Provide the (x, y) coordinate of the cell's center where the given text is located.  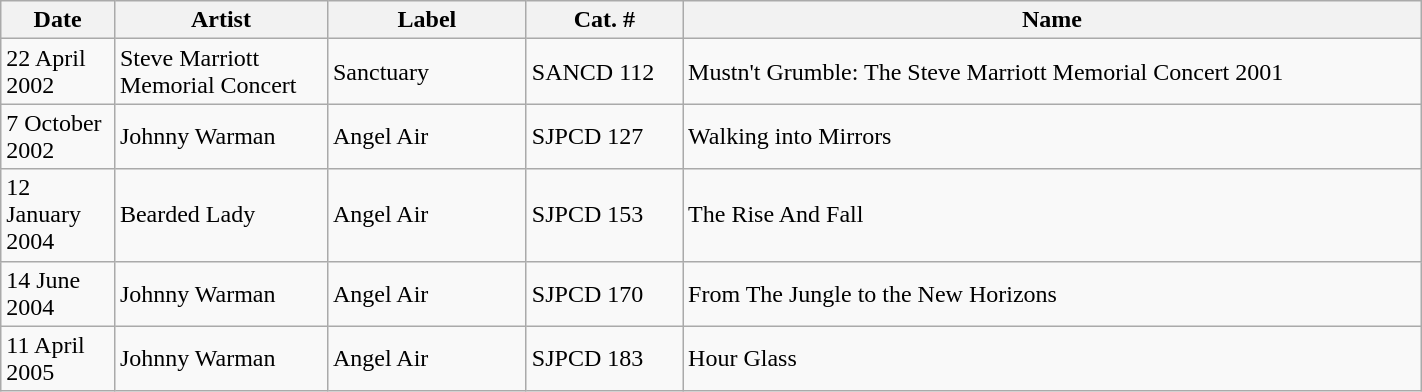
Hour Glass (1052, 358)
SJPCD 183 (604, 358)
Name (1052, 20)
Date (58, 20)
Walking into Mirrors (1052, 136)
SJPCD 170 (604, 294)
Sanctuary (426, 72)
12 January 2004 (58, 215)
The Rise And Fall (1052, 215)
22 April 2002 (58, 72)
Label (426, 20)
11 April 2005 (58, 358)
Bearded Lady (220, 215)
SANCD 112 (604, 72)
7 October 2002 (58, 136)
From The Jungle to the New Horizons (1052, 294)
Artist (220, 20)
SJPCD 153 (604, 215)
Steve Marriott Memorial Concert (220, 72)
14 June 2004 (58, 294)
SJPCD 127 (604, 136)
Cat. # (604, 20)
Mustn't Grumble: The Steve Marriott Memorial Concert 2001 (1052, 72)
